Return (X, Y) of the center of cell containing provided text 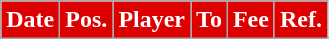
To (210, 20)
Ref. (300, 20)
Date (30, 20)
Fee (250, 20)
Player (152, 20)
Pos. (86, 20)
